Search for the cell housing the specified text and yield its (X, Y) center coordinate. 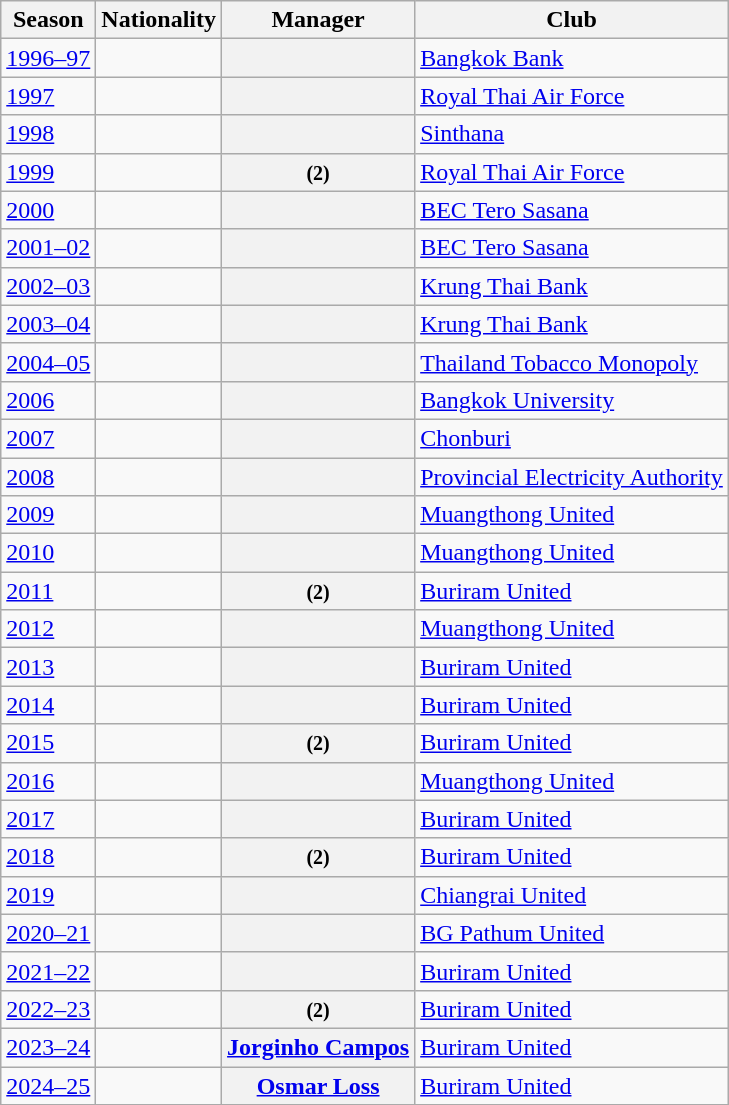
Nationality (159, 20)
2001–02 (48, 248)
Bangkok University (572, 400)
2015 (48, 743)
1996–97 (48, 58)
1997 (48, 96)
Sinthana (572, 134)
2019 (48, 895)
1999 (48, 172)
2007 (48, 438)
Thailand Tobacco Monopoly (572, 362)
Jorginho Campos (318, 1047)
Season (48, 20)
2018 (48, 857)
Osmar Loss (318, 1085)
Chonburi (572, 438)
Chiangrai United (572, 895)
2016 (48, 781)
2006 (48, 400)
1998 (48, 134)
2020–21 (48, 933)
2012 (48, 629)
Manager (318, 20)
Bangkok Bank (572, 58)
BG Pathum United (572, 933)
2000 (48, 210)
2003–04 (48, 324)
2024–25 (48, 1085)
Club (572, 20)
2022–23 (48, 1009)
2002–03 (48, 286)
2011 (48, 591)
2013 (48, 667)
2023–24 (48, 1047)
2017 (48, 819)
2014 (48, 705)
Provincial Electricity Authority (572, 477)
2009 (48, 515)
2021–22 (48, 971)
2008 (48, 477)
2004–05 (48, 362)
2010 (48, 553)
